Locate the cell with the specified text and output its (x, y) center coordinate. 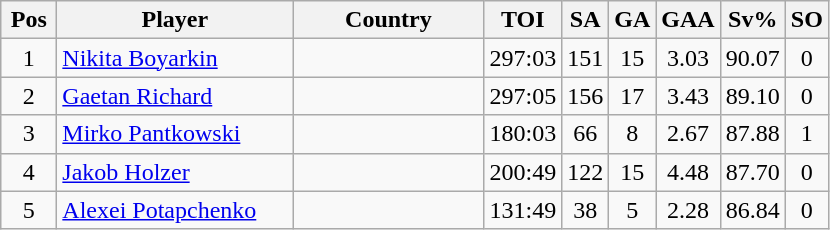
Gaetan Richard (175, 96)
SO (806, 20)
4 (29, 172)
Jakob Holzer (175, 172)
8 (632, 134)
Player (175, 20)
122 (586, 172)
156 (586, 96)
3.43 (688, 96)
3 (29, 134)
Mirko Pantkowski (175, 134)
2.67 (688, 134)
38 (586, 210)
200:49 (523, 172)
297:05 (523, 96)
Pos (29, 20)
151 (586, 58)
Country (388, 20)
180:03 (523, 134)
2.28 (688, 210)
297:03 (523, 58)
90.07 (752, 58)
66 (586, 134)
SA (586, 20)
GAA (688, 20)
Alexei Potapchenko (175, 210)
86.84 (752, 210)
4.48 (688, 172)
Nikita Boyarkin (175, 58)
Sv% (752, 20)
3.03 (688, 58)
89.10 (752, 96)
GA (632, 20)
TOI (523, 20)
17 (632, 96)
131:49 (523, 210)
87.88 (752, 134)
2 (29, 96)
87.70 (752, 172)
